Find where the given text appears and provide that cell's center as [X, Y] coordinate. 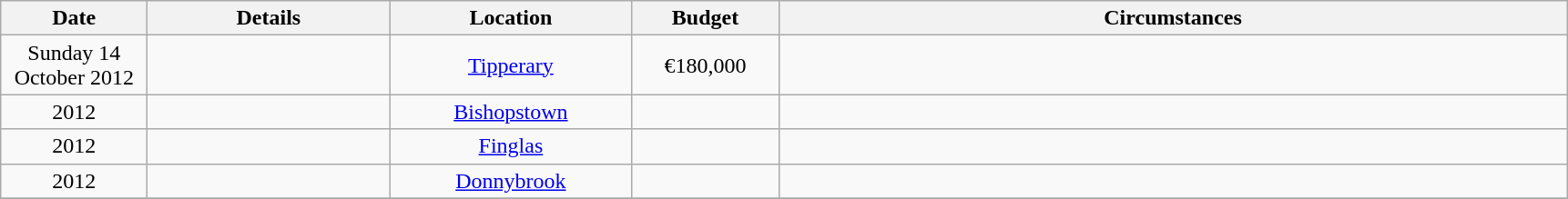
€180,000 [705, 65]
Donnybrook [511, 181]
Finglas [511, 146]
Date [75, 18]
Location [511, 18]
Details [269, 18]
Tipperary [511, 65]
Sunday 14 October 2012 [75, 65]
Bishopstown [511, 112]
Budget [705, 18]
Circumstances [1173, 18]
